Provide the (x, y) coordinate of the cell's center where the given text is located.  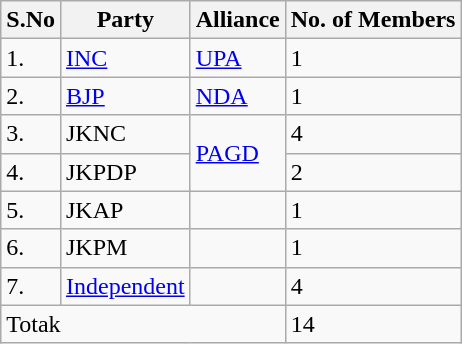
1. (31, 58)
Totak (143, 324)
Independent (125, 286)
JKAP (125, 210)
UPA (238, 58)
2 (373, 172)
6. (31, 248)
Alliance (238, 20)
No. of Members (373, 20)
3. (31, 134)
2. (31, 96)
JKPM (125, 248)
Party (125, 20)
14 (373, 324)
INC (125, 58)
NDA (238, 96)
S.No (31, 20)
JKPDP (125, 172)
4. (31, 172)
5. (31, 210)
PAGD (238, 153)
7. (31, 286)
JKNC (125, 134)
BJP (125, 96)
